Detect which cell encompasses the target text, then output its (X, Y) center coordinate. 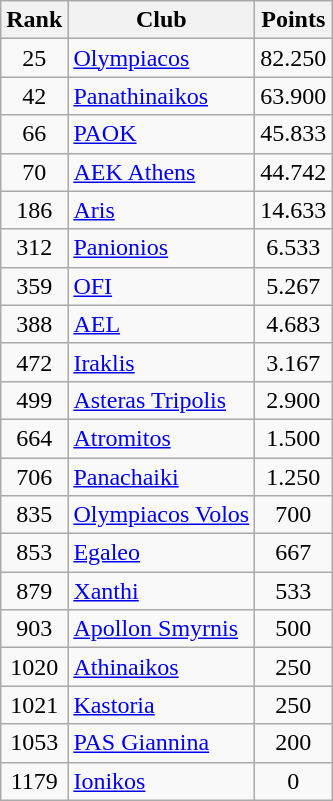
1021 (34, 705)
63.900 (294, 96)
500 (294, 629)
853 (34, 553)
0 (294, 781)
70 (34, 172)
Egaleo (162, 553)
Panachaiki (162, 477)
Aris (162, 210)
706 (34, 477)
OFI (162, 286)
1053 (34, 743)
Asteras Tripolis (162, 400)
835 (34, 515)
312 (34, 248)
Kastoria (162, 705)
200 (294, 743)
Points (294, 20)
Iraklis (162, 362)
6.533 (294, 248)
Olympiacos Volos (162, 515)
44.742 (294, 172)
533 (294, 591)
1.500 (294, 438)
499 (34, 400)
359 (34, 286)
Atromitos (162, 438)
Apollon Smyrnis (162, 629)
664 (34, 438)
1020 (34, 667)
Ionikos (162, 781)
186 (34, 210)
1.250 (294, 477)
903 (34, 629)
700 (294, 515)
PAS Giannina (162, 743)
25 (34, 58)
Club (162, 20)
Rank (34, 20)
66 (34, 134)
2.900 (294, 400)
1179 (34, 781)
Olympiacos (162, 58)
667 (294, 553)
Panionios (162, 248)
82.250 (294, 58)
14.633 (294, 210)
Xanthi (162, 591)
42 (34, 96)
AEL (162, 324)
PAOK (162, 134)
3.167 (294, 362)
Panathinaikos (162, 96)
AEK Athens (162, 172)
5.267 (294, 286)
4.683 (294, 324)
Athinaikos (162, 667)
45.833 (294, 134)
879 (34, 591)
472 (34, 362)
388 (34, 324)
